Return [X, Y] of the center of cell containing provided text 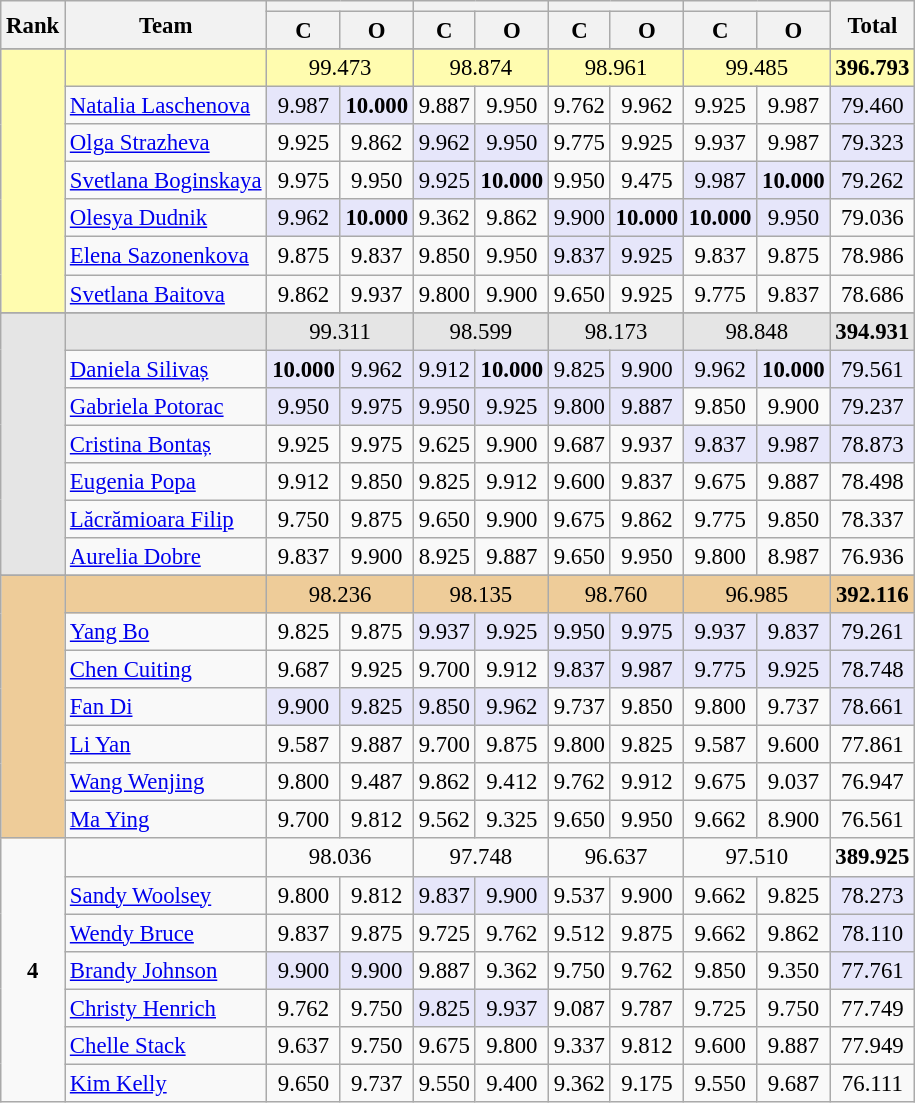
9.412 [512, 782]
Brandy Johnson [166, 970]
394.931 [872, 331]
76.111 [872, 1083]
Eugenia Popa [166, 482]
396.793 [872, 68]
98.599 [480, 331]
9.787 [646, 1008]
9.087 [579, 1008]
77.949 [872, 1046]
Yang Bo [166, 632]
Olga Strazheva [166, 143]
98.236 [340, 594]
79.460 [872, 106]
9.537 [579, 895]
Wendy Bruce [166, 933]
78.686 [872, 294]
99.473 [340, 68]
Natalia Laschenova [166, 106]
4 [33, 970]
9.562 [444, 820]
9.325 [512, 820]
9.487 [376, 782]
79.323 [872, 143]
392.116 [872, 594]
98.760 [616, 594]
Svetlana Baitova [166, 294]
98.135 [480, 594]
Total [872, 25]
Daniela Silivaș [166, 369]
98.961 [616, 68]
Wang Wenjing [166, 782]
Li Yan [166, 745]
78.498 [872, 482]
Cristina Bontaș [166, 444]
Kim Kelly [166, 1083]
79.561 [872, 369]
76.561 [872, 820]
8.925 [444, 557]
78.110 [872, 933]
98.036 [340, 858]
99.311 [340, 331]
78.661 [872, 707]
79.261 [872, 632]
9.637 [304, 1046]
Chelle Stack [166, 1046]
77.761 [872, 970]
9.512 [579, 933]
79.262 [872, 181]
Chen Cuiting [166, 670]
Sandy Woolsey [166, 895]
99.485 [757, 68]
9.350 [794, 970]
78.273 [872, 895]
98.874 [480, 68]
9.037 [794, 782]
96.637 [616, 858]
98.848 [757, 331]
Ma Ying [166, 820]
Aurelia Dobre [166, 557]
Rank [33, 25]
96.985 [757, 594]
78.748 [872, 670]
Gabriela Potorac [166, 406]
8.987 [794, 557]
Team [166, 25]
79.237 [872, 406]
9.175 [646, 1083]
76.947 [872, 782]
77.749 [872, 1008]
9.625 [444, 444]
76.936 [872, 557]
97.748 [480, 858]
Svetlana Boginskaya [166, 181]
78.986 [872, 256]
9.475 [646, 181]
77.861 [872, 745]
78.337 [872, 519]
Lăcrămioara Filip [166, 519]
389.925 [872, 858]
79.036 [872, 219]
8.900 [794, 820]
9.400 [512, 1083]
78.873 [872, 444]
Christy Henrich [166, 1008]
98.173 [616, 331]
Fan Di [166, 707]
Olesya Dudnik [166, 219]
9.337 [579, 1046]
Elena Sazonenkova [166, 256]
97.510 [757, 858]
